Detect which cell encompasses the target text, then output its (X, Y) center coordinate. 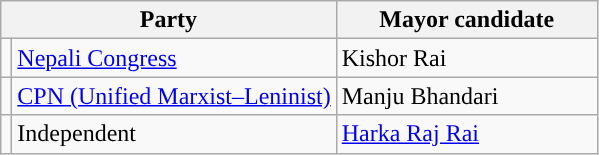
Nepali Congress (174, 58)
Harka Raj Rai (466, 134)
CPN (Unified Marxist–Leninist) (174, 96)
Kishor Rai (466, 58)
Independent (174, 134)
Party (168, 20)
Manju Bhandari (466, 96)
Mayor candidate (466, 20)
